Return (x, y) of the center of cell containing provided text 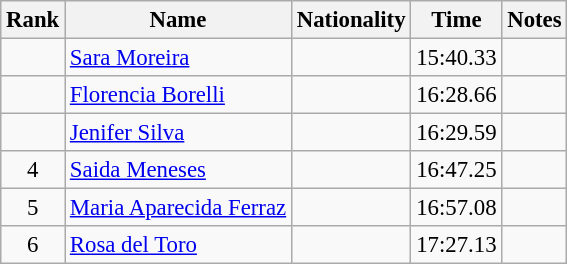
Jenifer Silva (178, 133)
4 (33, 170)
5 (33, 208)
16:47.25 (456, 170)
17:27.13 (456, 245)
16:29.59 (456, 133)
Time (456, 20)
Sara Moreira (178, 58)
Nationality (350, 20)
Maria Aparecida Ferraz (178, 208)
6 (33, 245)
Rosa del Toro (178, 245)
Saida Meneses (178, 170)
Notes (534, 20)
Rank (33, 20)
16:57.08 (456, 208)
15:40.33 (456, 58)
Florencia Borelli (178, 95)
16:28.66 (456, 95)
Name (178, 20)
